Locate the cell with the specified text and output its (x, y) center coordinate. 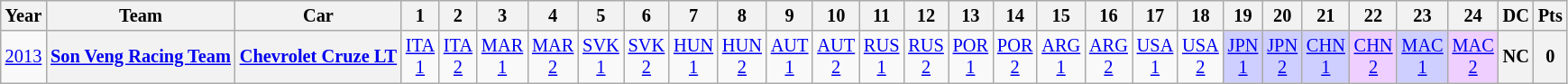
0 (1551, 57)
ITA2 (458, 57)
Son Veng Racing Team (141, 57)
3 (502, 15)
9 (790, 15)
MAC1 (1422, 57)
JPN1 (1243, 57)
Chevrolet Cruze LT (318, 57)
15 (1060, 15)
DC (1517, 15)
18 (1200, 15)
19 (1243, 15)
MAR2 (553, 57)
MAC2 (1473, 57)
1 (420, 15)
USA1 (1155, 57)
Car (318, 15)
CHN2 (1374, 57)
7 (693, 15)
23 (1422, 15)
20 (1282, 15)
Team (141, 15)
RUS2 (925, 57)
14 (1015, 15)
17 (1155, 15)
AUT1 (790, 57)
CHN1 (1325, 57)
4 (553, 15)
POR1 (970, 57)
2 (458, 15)
MAR1 (502, 57)
JPN2 (1282, 57)
Pts (1551, 15)
ARG1 (1060, 57)
8 (742, 15)
13 (970, 15)
SVK1 (601, 57)
ARG2 (1109, 57)
NC (1517, 57)
12 (925, 15)
6 (646, 15)
11 (882, 15)
21 (1325, 15)
2013 (23, 57)
22 (1374, 15)
16 (1109, 15)
ITA1 (420, 57)
5 (601, 15)
AUT2 (836, 57)
RUS1 (882, 57)
Year (23, 15)
10 (836, 15)
24 (1473, 15)
POR2 (1015, 57)
HUN1 (693, 57)
HUN2 (742, 57)
USA2 (1200, 57)
SVK2 (646, 57)
